Pinpoint the cell where the given text exists, returning its [x, y] midpoint coordinate. 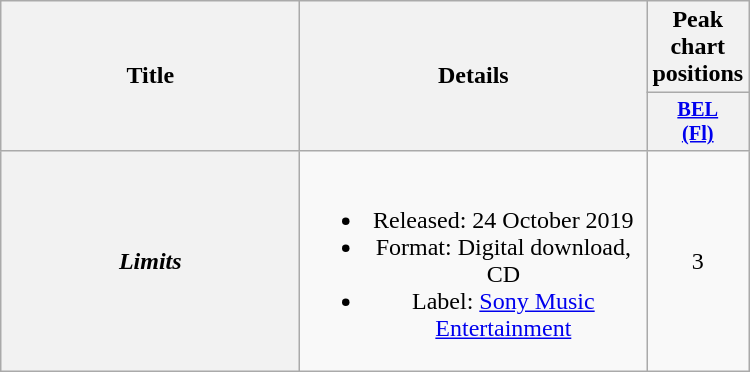
Released: 24 October 2019Format: Digital download, CDLabel: Sony Music Entertainment [474, 260]
Details [474, 76]
Title [150, 76]
Peak chart positions [698, 47]
BEL(Fl) [698, 122]
3 [698, 260]
Limits [150, 260]
